Return [x, y] of the center of cell containing provided text 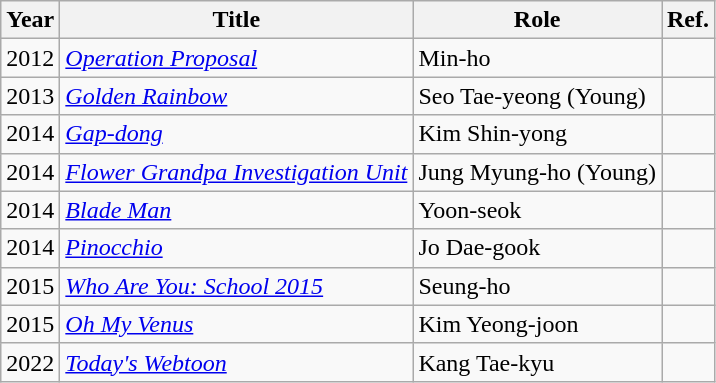
Kim Yeong-joon [538, 324]
Role [538, 20]
Title [236, 20]
Golden Rainbow [236, 96]
Who Are You: School 2015 [236, 286]
Pinocchio [236, 248]
Blade Man [236, 210]
Yoon-seok [538, 210]
Min-ho [538, 58]
Gap-dong [236, 134]
Oh My Venus [236, 324]
Flower Grandpa Investigation Unit [236, 172]
2022 [30, 362]
Jo Dae-gook [538, 248]
Operation Proposal [236, 58]
Ref. [688, 20]
2013 [30, 96]
Seung-ho [538, 286]
Kang Tae-kyu [538, 362]
Kim Shin-yong [538, 134]
Today's Webtoon [236, 362]
2012 [30, 58]
Year [30, 20]
Jung Myung-ho (Young) [538, 172]
Seo Tae-yeong (Young) [538, 96]
